Find where the given text appears and provide that cell's center as [X, Y] coordinate. 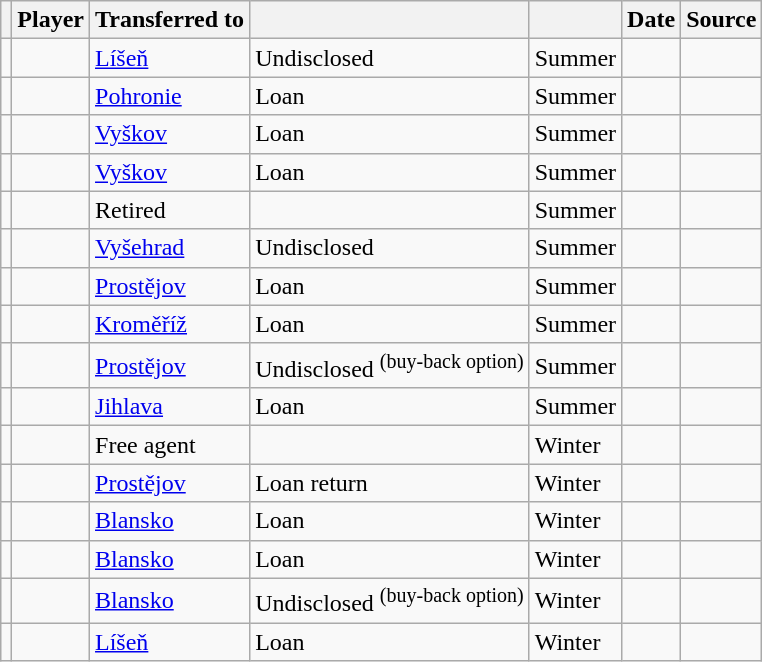
Retired [170, 210]
Jihlava [170, 407]
Vyšehrad [170, 248]
Free agent [170, 445]
Date [652, 20]
Pohronie [170, 96]
Source [722, 20]
Transferred to [170, 20]
Player [51, 20]
Kroměříž [170, 324]
Loan return [390, 483]
